Return the [X, Y] coordinate for the center point of the cell that contains the specified text.  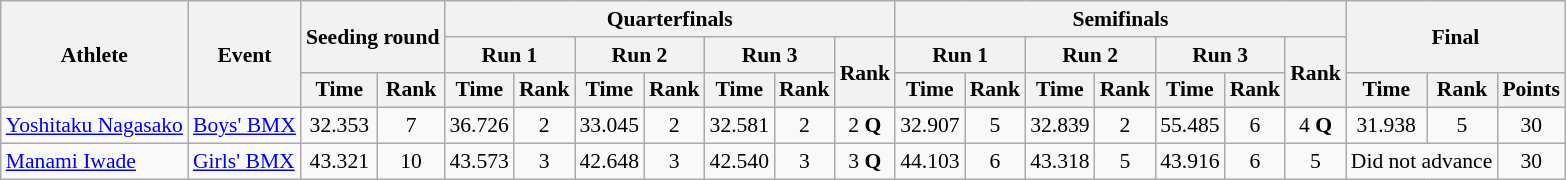
36.726 [478, 126]
42.648 [608, 162]
Event [244, 54]
32.353 [340, 126]
Points [1531, 90]
31.938 [1386, 126]
43.916 [1190, 162]
Boys' BMX [244, 126]
7 [412, 126]
Yoshitaku Nagasako [94, 126]
43.318 [1060, 162]
Athlete [94, 54]
43.321 [340, 162]
Final [1456, 36]
32.839 [1060, 126]
43.573 [478, 162]
55.485 [1190, 126]
33.045 [608, 126]
10 [412, 162]
Quarterfinals [670, 19]
2 Q [866, 126]
42.540 [740, 162]
Semifinals [1120, 19]
44.103 [930, 162]
Did not advance [1422, 162]
Girls' BMX [244, 162]
3 Q [866, 162]
32.581 [740, 126]
32.907 [930, 126]
Seeding round [373, 36]
4 Q [1316, 126]
Manami Iwade [94, 162]
